Provide the (x, y) coordinate of the cell's center where the given text is located.  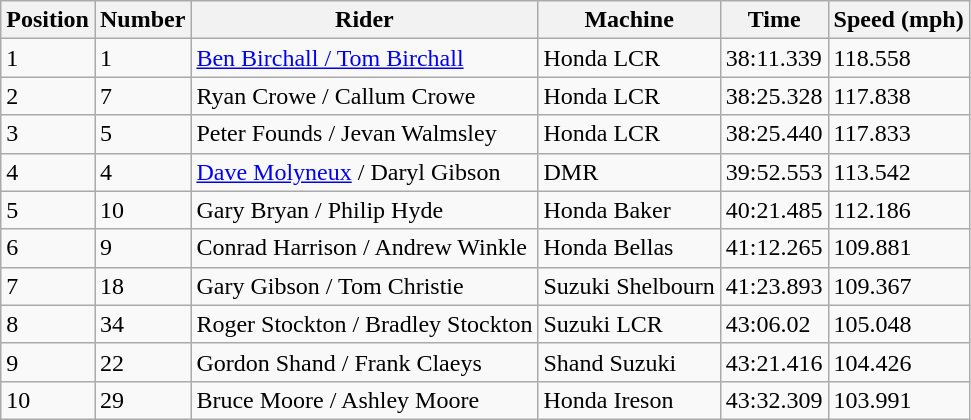
Rider (364, 20)
43:32.309 (774, 400)
8 (48, 324)
Roger Stockton / Bradley Stockton (364, 324)
41:12.265 (774, 248)
Machine (629, 20)
Bruce Moore / Ashley Moore (364, 400)
Suzuki LCR (629, 324)
29 (142, 400)
104.426 (898, 362)
38:11.339 (774, 58)
118.558 (898, 58)
3 (48, 134)
40:21.485 (774, 210)
Number (142, 20)
Peter Founds / Jevan Walmsley (364, 134)
38:25.440 (774, 134)
43:06.02 (774, 324)
38:25.328 (774, 96)
18 (142, 286)
Speed (mph) (898, 20)
Dave Molyneux / Daryl Gibson (364, 172)
113.542 (898, 172)
Gordon Shand / Frank Claeys (364, 362)
DMR (629, 172)
34 (142, 324)
2 (48, 96)
6 (48, 248)
117.833 (898, 134)
Suzuki Shelbourn (629, 286)
112.186 (898, 210)
43:21.416 (774, 362)
103.991 (898, 400)
109.367 (898, 286)
Time (774, 20)
41:23.893 (774, 286)
Conrad Harrison / Andrew Winkle (364, 248)
Honda Baker (629, 210)
Position (48, 20)
Ryan Crowe / Callum Crowe (364, 96)
22 (142, 362)
Gary Gibson / Tom Christie (364, 286)
Ben Birchall / Tom Birchall (364, 58)
117.838 (898, 96)
109.881 (898, 248)
Honda Ireson (629, 400)
39:52.553 (774, 172)
Gary Bryan / Philip Hyde (364, 210)
Shand Suzuki (629, 362)
Honda Bellas (629, 248)
105.048 (898, 324)
